Find where the given text appears and provide that cell's center as (X, Y) coordinate. 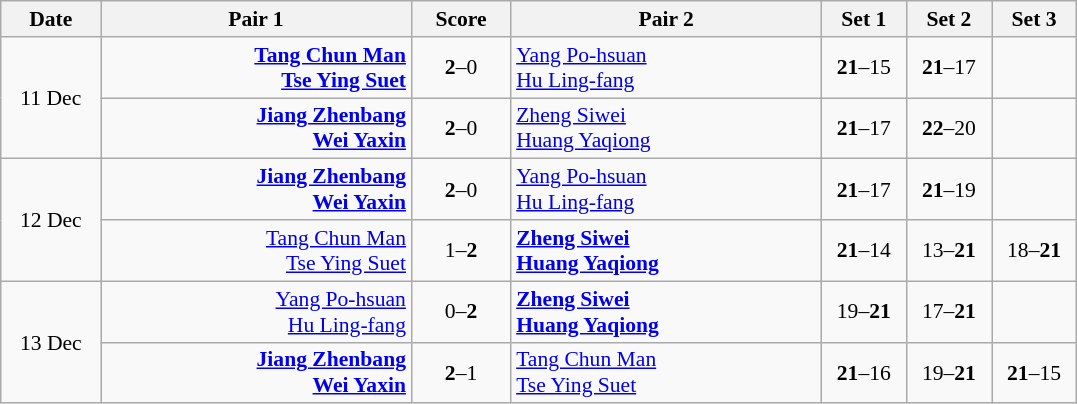
Set 2 (948, 19)
Score (461, 19)
Pair 1 (256, 19)
22–20 (948, 128)
21–16 (864, 372)
17–21 (948, 312)
11 Dec (51, 98)
Set 3 (1034, 19)
2–1 (461, 372)
12 Dec (51, 220)
13 Dec (51, 342)
0–2 (461, 312)
21–14 (864, 250)
13–21 (948, 250)
18–21 (1034, 250)
Date (51, 19)
21–19 (948, 190)
Pair 2 (666, 19)
1–2 (461, 250)
Set 1 (864, 19)
